Determine the [X, Y] coordinate at the center of the cell enclosing the given text.  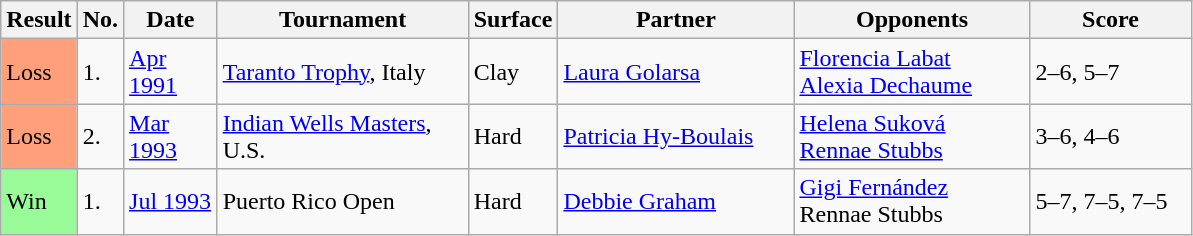
Tournament [342, 20]
Helena Suková Rennae Stubbs [912, 136]
Debbie Graham [676, 202]
Taranto Trophy, Italy [342, 72]
Result [39, 20]
5–7, 7–5, 7–5 [1110, 202]
No. [100, 20]
Apr 1991 [171, 72]
Date [171, 20]
Partner [676, 20]
Puerto Rico Open [342, 202]
Opponents [912, 20]
Florencia Labat Alexia Dechaume [912, 72]
Mar 1993 [171, 136]
Gigi Fernández Rennae Stubbs [912, 202]
Laura Golarsa [676, 72]
Win [39, 202]
2. [100, 136]
Clay [513, 72]
Patricia Hy-Boulais [676, 136]
Score [1110, 20]
2–6, 5–7 [1110, 72]
3–6, 4–6 [1110, 136]
Indian Wells Masters, U.S. [342, 136]
Jul 1993 [171, 202]
Surface [513, 20]
